Scan for the cell matching the given text and deliver its [x, y] coordinate at center. 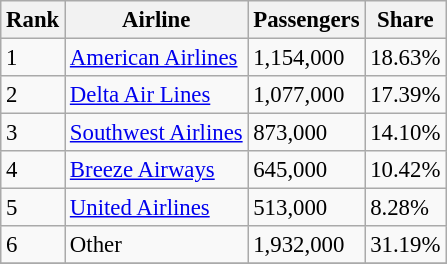
18.63% [406, 58]
31.19% [406, 245]
14.10% [406, 133]
2 [33, 95]
1,932,000 [306, 245]
Rank [33, 20]
Other [156, 245]
Southwest Airlines [156, 133]
17.39% [406, 95]
Passengers [306, 20]
6 [33, 245]
5 [33, 208]
3 [33, 133]
1 [33, 58]
10.42% [406, 170]
1,154,000 [306, 58]
645,000 [306, 170]
4 [33, 170]
Delta Air Lines [156, 95]
8.28% [406, 208]
513,000 [306, 208]
873,000 [306, 133]
Airline [156, 20]
United Airlines [156, 208]
American Airlines [156, 58]
Share [406, 20]
Breeze Airways [156, 170]
1,077,000 [306, 95]
